Extract the [X, Y] coordinate from the center of the cell holding the provided text.  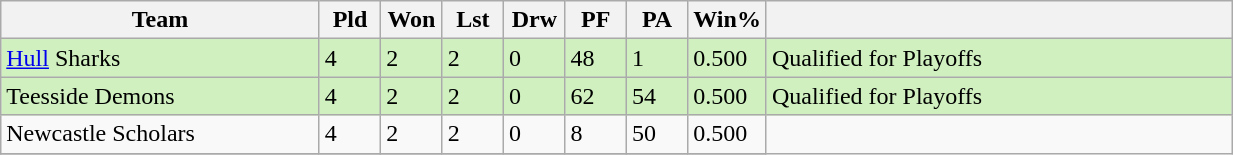
Drw [534, 20]
8 [596, 134]
Newcastle Scholars [160, 134]
54 [656, 96]
PF [596, 20]
Lst [472, 20]
PA [656, 20]
Hull Sharks [160, 58]
62 [596, 96]
50 [656, 134]
Teesside Demons [160, 96]
Pld [350, 20]
1 [656, 58]
Won [412, 20]
48 [596, 58]
Team [160, 20]
Win% [728, 20]
